Extract the (X, Y) coordinate from the center of the cell holding the provided text.  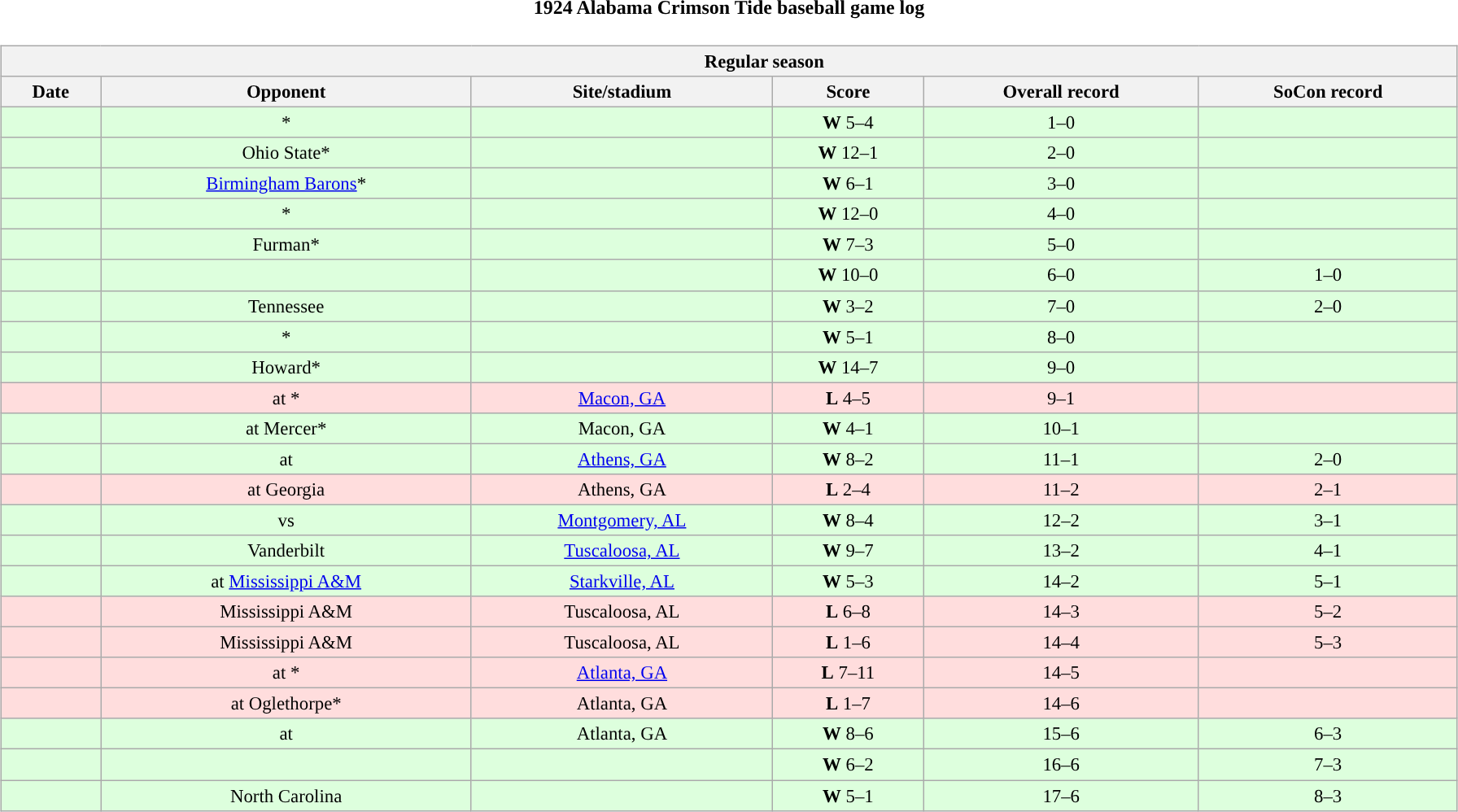
L 2–4 (849, 490)
Vanderbilt (286, 551)
North Carolina (286, 795)
4–1 (1328, 551)
3–1 (1328, 520)
Tennessee (286, 306)
at Georgia (286, 490)
5–1 (1328, 581)
2–1 (1328, 490)
W 14–7 (849, 367)
5–0 (1061, 245)
W 12–1 (849, 153)
5–2 (1328, 612)
16–6 (1061, 765)
Ohio State* (286, 153)
W 5–3 (849, 581)
W 6–2 (849, 765)
7–3 (1328, 765)
Furman* (286, 245)
W 4–1 (849, 428)
L 4–5 (849, 398)
14–5 (1061, 673)
W 3–2 (849, 306)
Montgomery, AL (622, 520)
L 1–6 (849, 643)
13–2 (1061, 551)
5–3 (1328, 643)
6–3 (1328, 734)
4–0 (1061, 214)
at Mercer* (286, 428)
9–1 (1061, 398)
W 8–4 (849, 520)
10–1 (1061, 428)
SoCon record (1328, 92)
Site/stadium (622, 92)
8–3 (1328, 795)
8–0 (1061, 337)
14–6 (1061, 704)
L 7–11 (849, 673)
W 12–0 (849, 214)
W 9–7 (849, 551)
11–2 (1061, 490)
12–2 (1061, 520)
6–0 (1061, 275)
Regular season (729, 61)
W 5–4 (849, 122)
Date (50, 92)
L 6–8 (849, 612)
W 6–1 (849, 184)
W 10–0 (849, 275)
14–4 (1061, 643)
7–0 (1061, 306)
Score (849, 92)
at Mississippi A&M (286, 581)
Birmingham Barons* (286, 184)
14–2 (1061, 581)
3–0 (1061, 184)
Opponent (286, 92)
14–3 (1061, 612)
vs (286, 520)
15–6 (1061, 734)
11–1 (1061, 459)
L 1–7 (849, 704)
W 8–2 (849, 459)
Starkville, AL (622, 581)
W 8–6 (849, 734)
9–0 (1061, 367)
Howard* (286, 367)
W 7–3 (849, 245)
17–6 (1061, 795)
Overall record (1061, 92)
at Oglethorpe* (286, 704)
